Extract the (X, Y) coordinate from the center of the cell holding the provided text.  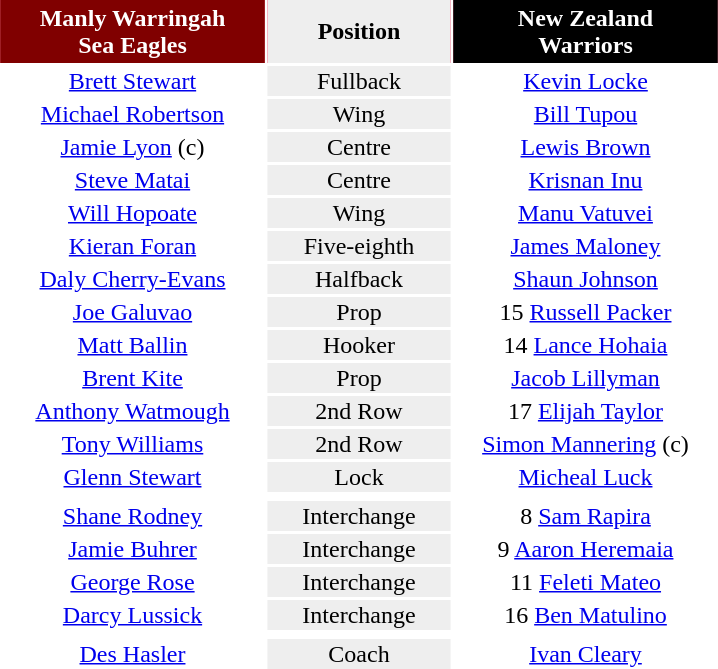
Tony Williams (132, 444)
Shane Rodney (132, 516)
9 Aaron Heremaia (586, 549)
Manly WarringahSea Eagles (132, 32)
Glenn Stewart (132, 477)
Bill Tupou (586, 114)
Des Hasler (132, 654)
Micheal Luck (586, 477)
15 Russell Packer (586, 312)
Lock (360, 477)
Coach (360, 654)
Brent Kite (132, 378)
Will Hopoate (132, 213)
Ivan Cleary (586, 654)
14 Lance Hohaia (586, 345)
Kieran Foran (132, 246)
Anthony Watmough (132, 411)
New ZealandWarriors (586, 32)
Lewis Brown (586, 147)
Kevin Locke (586, 81)
Matt Ballin (132, 345)
George Rose (132, 582)
17 Elijah Taylor (586, 411)
Darcy Lussick (132, 615)
Steve Matai (132, 180)
Jamie Lyon (c) (132, 147)
Brett Stewart (132, 81)
Hooker (360, 345)
Position (360, 32)
Simon Mannering (c) (586, 444)
Manu Vatuvei (586, 213)
Michael Robertson (132, 114)
Jacob Lillyman (586, 378)
11 Feleti Mateo (586, 582)
Shaun Johnson (586, 279)
Five-eighth (360, 246)
16 Ben Matulino (586, 615)
Jamie Buhrer (132, 549)
8 Sam Rapira (586, 516)
James Maloney (586, 246)
Daly Cherry-Evans (132, 279)
Halfback (360, 279)
Joe Galuvao (132, 312)
Krisnan Inu (586, 180)
Fullback (360, 81)
